From the cell containing the given text, extract its center point as [X, Y] coordinate. 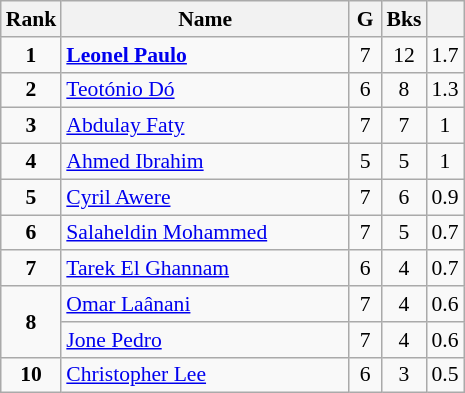
Teotónio Dó [205, 90]
1.7 [444, 55]
1.3 [444, 90]
12 [404, 55]
Christopher Lee [205, 375]
10 [32, 375]
Rank [32, 19]
2 [32, 90]
Cyril Awere [205, 197]
Tarek El Ghannam [205, 269]
G [366, 19]
Omar Laânani [205, 304]
Leonel Paulo [205, 55]
Salaheldin Mohammed [205, 233]
Ahmed Ibrahim [205, 162]
Bks [404, 19]
0.9 [444, 197]
Name [205, 19]
Jone Pedro [205, 340]
Abdulay Faty [205, 126]
0.5 [444, 375]
